Return the [x, y] coordinate for the center point of the cell that contains the specified text.  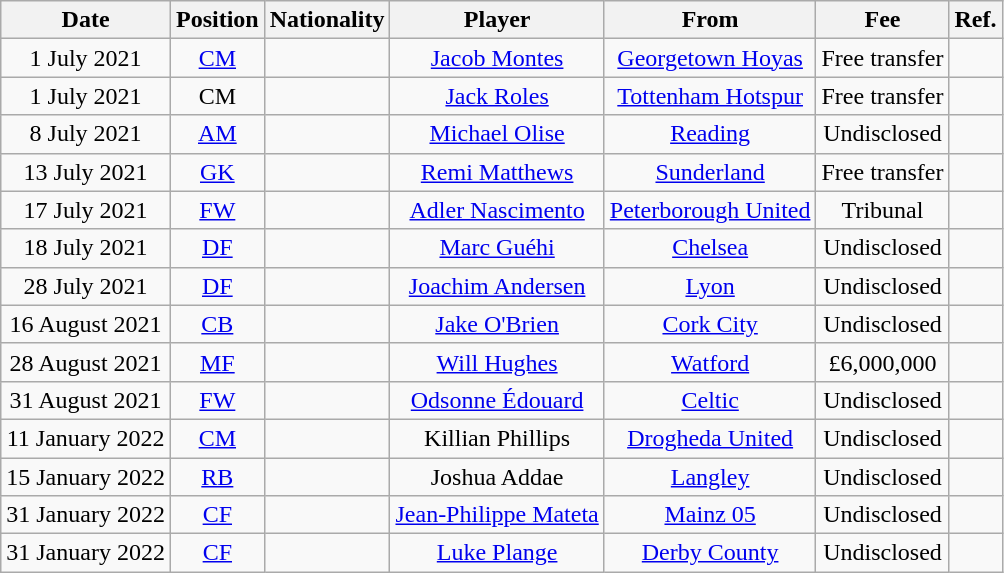
Fee [882, 20]
Killian Phillips [497, 438]
Joshua Addae [497, 477]
Mainz 05 [710, 515]
Celtic [710, 400]
Georgetown Hoyas [710, 58]
Jean-Philippe Mateta [497, 515]
Peterborough United [710, 210]
Adler Nascimento [497, 210]
Michael Olise [497, 134]
28 August 2021 [86, 362]
Langley [710, 477]
GK [217, 172]
Marc Guéhi [497, 248]
MF [217, 362]
28 July 2021 [86, 286]
Joachim Andersen [497, 286]
Nationality [327, 20]
Tottenham Hotspur [710, 96]
AM [217, 134]
Chelsea [710, 248]
Reading [710, 134]
Ref. [976, 20]
18 July 2021 [86, 248]
11 January 2022 [86, 438]
Jacob Montes [497, 58]
Tribunal [882, 210]
Watford [710, 362]
From [710, 20]
8 July 2021 [86, 134]
£6,000,000 [882, 362]
15 January 2022 [86, 477]
Luke Plange [497, 553]
13 July 2021 [86, 172]
Will Hughes [497, 362]
RB [217, 477]
Derby County [710, 553]
31 August 2021 [86, 400]
Position [217, 20]
Odsonne Édouard [497, 400]
CB [217, 324]
Player [497, 20]
Jack Roles [497, 96]
Cork City [710, 324]
Remi Matthews [497, 172]
Sunderland [710, 172]
Lyon [710, 286]
Drogheda United [710, 438]
Date [86, 20]
Jake O'Brien [497, 324]
16 August 2021 [86, 324]
17 July 2021 [86, 210]
